Locate the cell with the specified text and output its (x, y) center coordinate. 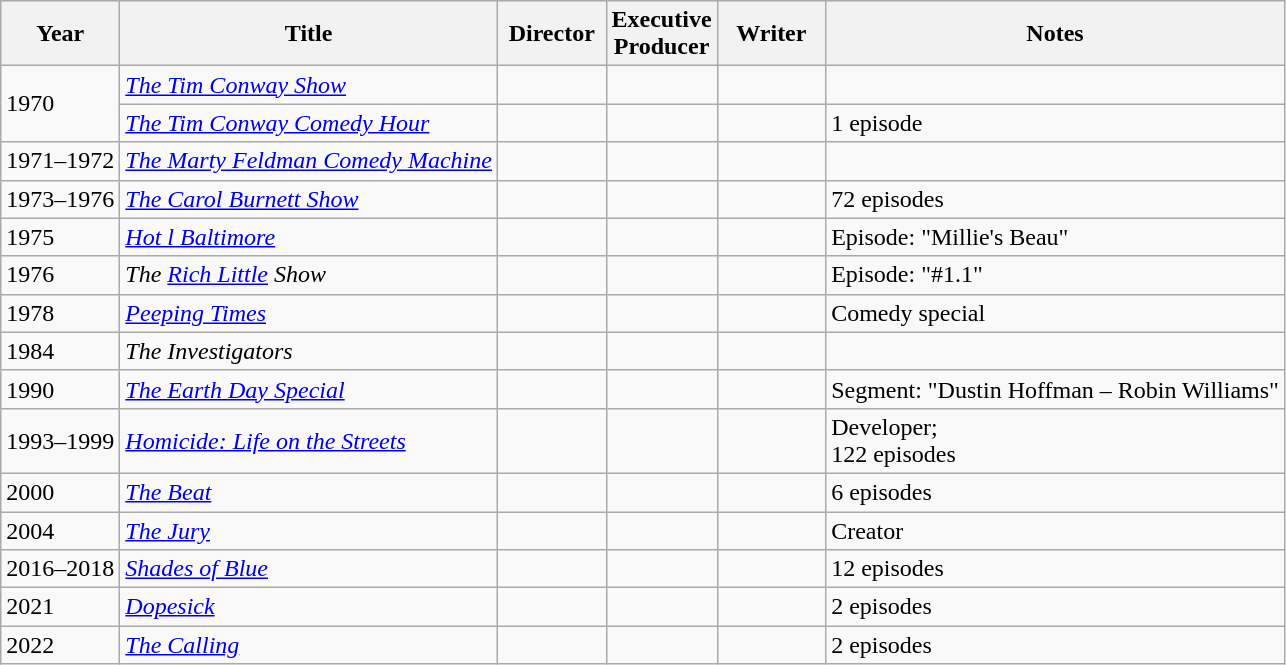
Homicide: Life on the Streets (309, 440)
The Earth Day Special (309, 389)
Peeping Times (309, 313)
Developer;122 episodes (1056, 440)
Shades of Blue (309, 569)
Creator (1056, 531)
1970 (60, 104)
72 episodes (1056, 199)
Episode: "#1.1" (1056, 275)
2021 (60, 607)
1984 (60, 351)
Episode: "Millie's Beau" (1056, 237)
Dopesick (309, 607)
Comedy special (1056, 313)
12 episodes (1056, 569)
Director (552, 34)
Segment: "Dustin Hoffman – Robin Williams" (1056, 389)
The Tim Conway Comedy Hour (309, 123)
1990 (60, 389)
Writer (772, 34)
1978 (60, 313)
6 episodes (1056, 492)
1971–1972 (60, 161)
2022 (60, 645)
1975 (60, 237)
The Rich Little Show (309, 275)
2000 (60, 492)
The Marty Feldman Comedy Machine (309, 161)
The Carol Burnett Show (309, 199)
1993–1999 (60, 440)
1976 (60, 275)
Hot l Baltimore (309, 237)
2016–2018 (60, 569)
1 episode (1056, 123)
Title (309, 34)
1973–1976 (60, 199)
The Jury (309, 531)
ExecutiveProducer (662, 34)
Year (60, 34)
The Tim Conway Show (309, 85)
Notes (1056, 34)
2004 (60, 531)
The Beat (309, 492)
The Investigators (309, 351)
The Calling (309, 645)
